Capture the cell that displays the provided text and extract its [x, y] central coordinate. 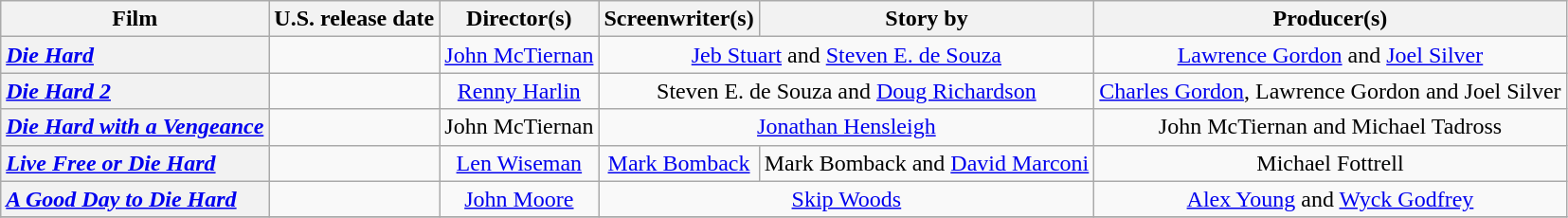
Len Wiseman [519, 163]
Skip Woods [847, 199]
Jeb Stuart and Steven E. de Souza [847, 55]
Die Hard 2 [135, 91]
Lawrence Gordon and Joel Silver [1330, 55]
Mark Bomback [678, 163]
Michael Fottrell [1330, 163]
Steven E. de Souza and Doug Richardson [847, 91]
A Good Day to Die Hard [135, 199]
Jonathan Hensleigh [847, 127]
Film [135, 19]
Live Free or Die Hard [135, 163]
Screenwriter(s) [678, 19]
Die Hard with a Vengeance [135, 127]
John Moore [519, 199]
Story by [927, 19]
Producer(s) [1330, 19]
U.S. release date [354, 19]
Mark Bomback and David Marconi [927, 163]
Die Hard [135, 55]
Alex Young and Wyck Godfrey [1330, 199]
Charles Gordon, Lawrence Gordon and Joel Silver [1330, 91]
Director(s) [519, 19]
John McTiernan and Michael Tadross [1330, 127]
Renny Harlin [519, 91]
